Return [X, Y] of the center of cell containing provided text 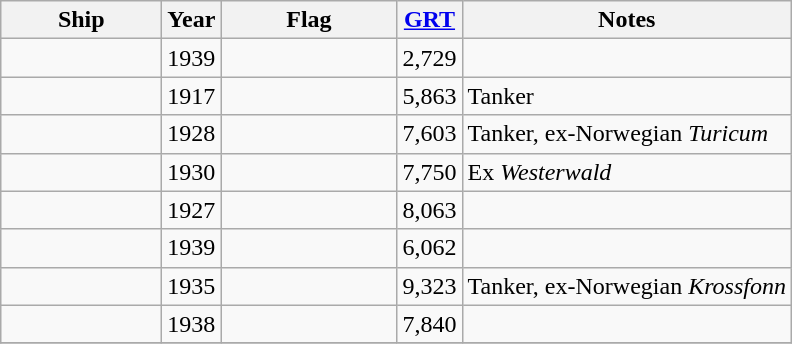
2,729 [430, 58]
7,603 [430, 134]
8,063 [430, 210]
Flag [309, 20]
Tanker, ex-Norwegian Turicum [626, 134]
9,323 [430, 286]
6,062 [430, 248]
Ship [82, 20]
GRT [430, 20]
Notes [626, 20]
7,840 [430, 324]
Tanker, ex-Norwegian Krossfonn [626, 286]
1930 [192, 172]
7,750 [430, 172]
1928 [192, 134]
1917 [192, 96]
Tanker [626, 96]
1935 [192, 286]
1927 [192, 210]
Year [192, 20]
5,863 [430, 96]
Ex Westerwald [626, 172]
1938 [192, 324]
